Determine the [x, y] coordinate at the center of the cell enclosing the given text.  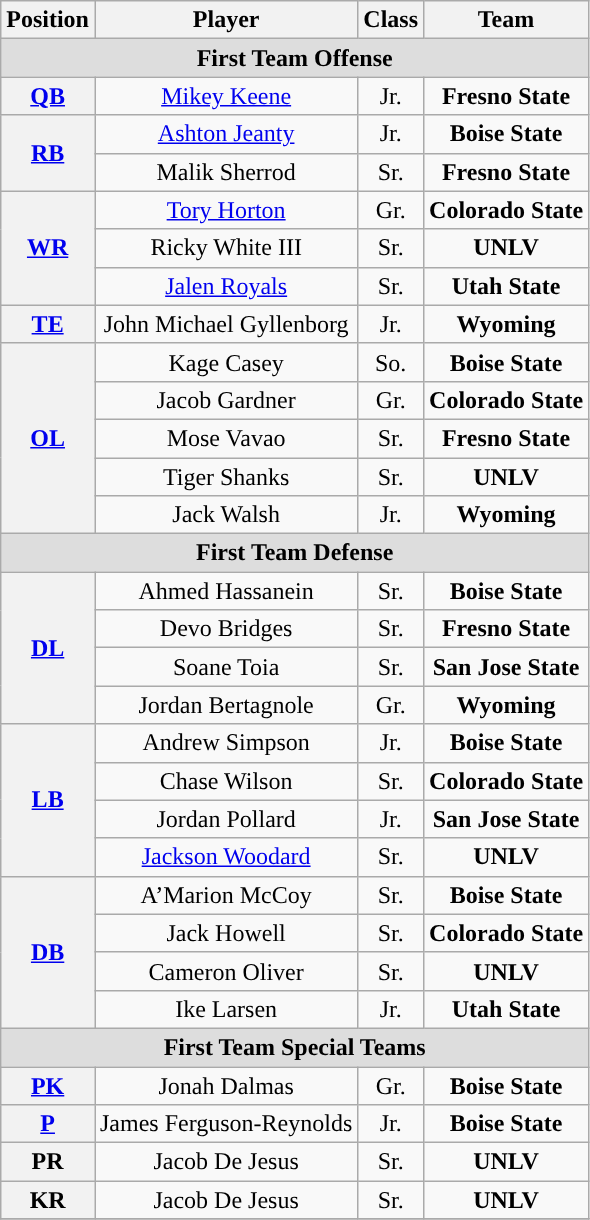
Position [48, 20]
First Team Defense [295, 553]
Ashton Jeanty [226, 134]
Team [506, 20]
TE [48, 324]
PK [48, 1085]
Mikey Keene [226, 96]
Ahmed Hassanein [226, 591]
Player [226, 20]
Mose Vavao [226, 438]
Jacob Gardner [226, 400]
First Team Offense [295, 58]
First Team Special Teams [295, 1047]
Jack Howell [226, 933]
Jordan Bertagnole [226, 705]
P [48, 1124]
Jack Walsh [226, 515]
Jackson Woodard [226, 857]
Devo Bridges [226, 629]
OL [48, 438]
WR [48, 248]
QB [48, 96]
Jordan Pollard [226, 819]
KR [48, 1200]
Tiger Shanks [226, 477]
John Michael Gyllenborg [226, 324]
PR [48, 1162]
LB [48, 800]
Soane Toia [226, 667]
Malik Sherrod [226, 172]
Cameron Oliver [226, 971]
Ricky White III [226, 248]
DL [48, 648]
Ike Larsen [226, 1009]
DB [48, 952]
Class [391, 20]
James Ferguson-Reynolds [226, 1124]
Andrew Simpson [226, 743]
Tory Horton [226, 210]
Chase Wilson [226, 781]
Jalen Royals [226, 286]
A’Marion McCoy [226, 895]
Kage Casey [226, 362]
RB [48, 153]
Jonah Dalmas [226, 1085]
So. [391, 362]
